Pinpoint the cell where the given text exists, returning its (x, y) midpoint coordinate. 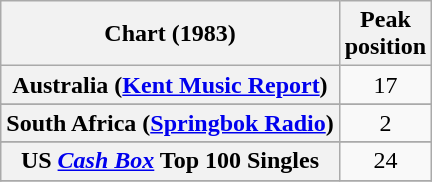
24 (385, 161)
Chart (1983) (170, 34)
South Africa (Springbok Radio) (170, 123)
2 (385, 123)
17 (385, 85)
US Cash Box Top 100 Singles (170, 161)
Peakposition (385, 34)
Australia (Kent Music Report) (170, 85)
